Return (X, Y) of the center of cell containing provided text 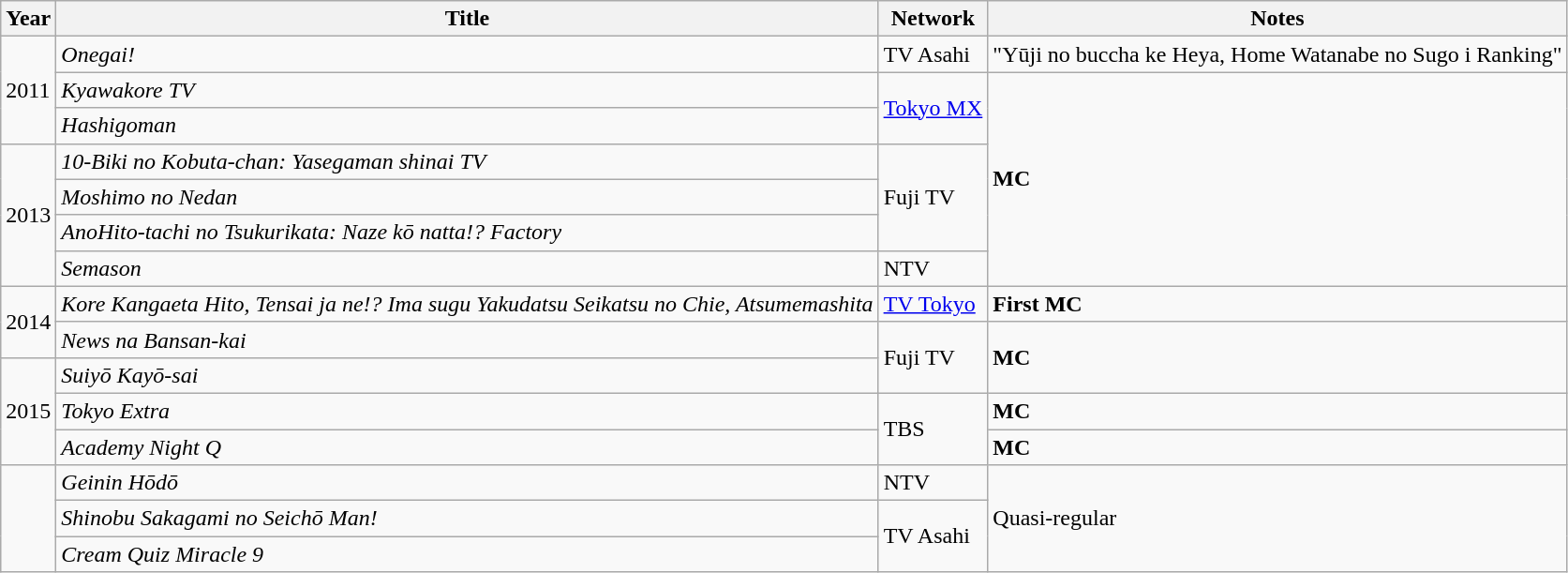
Kyawakore TV (467, 90)
Tokyo MX (933, 108)
2011 (28, 90)
Tokyo Extra (467, 411)
Network (933, 19)
Year (28, 19)
Cream Quiz Miracle 9 (467, 554)
Shinobu Sakagami no Seichō Man! (467, 519)
TBS (933, 429)
2013 (28, 215)
Suiyō Kayō-sai (467, 375)
First MC (1277, 304)
2014 (28, 322)
"Yūji no buccha ke Heya, Home Watanabe no Sugo i Ranking" (1277, 54)
Moshimo no Nedan (467, 197)
AnoHito-tachi no Tsukurikata: Naze kō natta!? Factory (467, 233)
Notes (1277, 19)
Geinin Hōdō (467, 483)
2015 (28, 411)
Semason (467, 268)
Onegai! (467, 54)
TV Tokyo (933, 304)
Academy Night Q (467, 447)
Quasi-regular (1277, 519)
10-Biki no Kobuta-chan: Yasegaman shinai TV (467, 161)
Kore Kangaeta Hito, Tensai ja ne!? Ima sugu Yakudatsu Seikatsu no Chie, Atsumemashita (467, 304)
Hashigoman (467, 126)
News na Bansan-kai (467, 339)
Title (467, 19)
